Detect which cell encompasses the target text, then output its (X, Y) center coordinate. 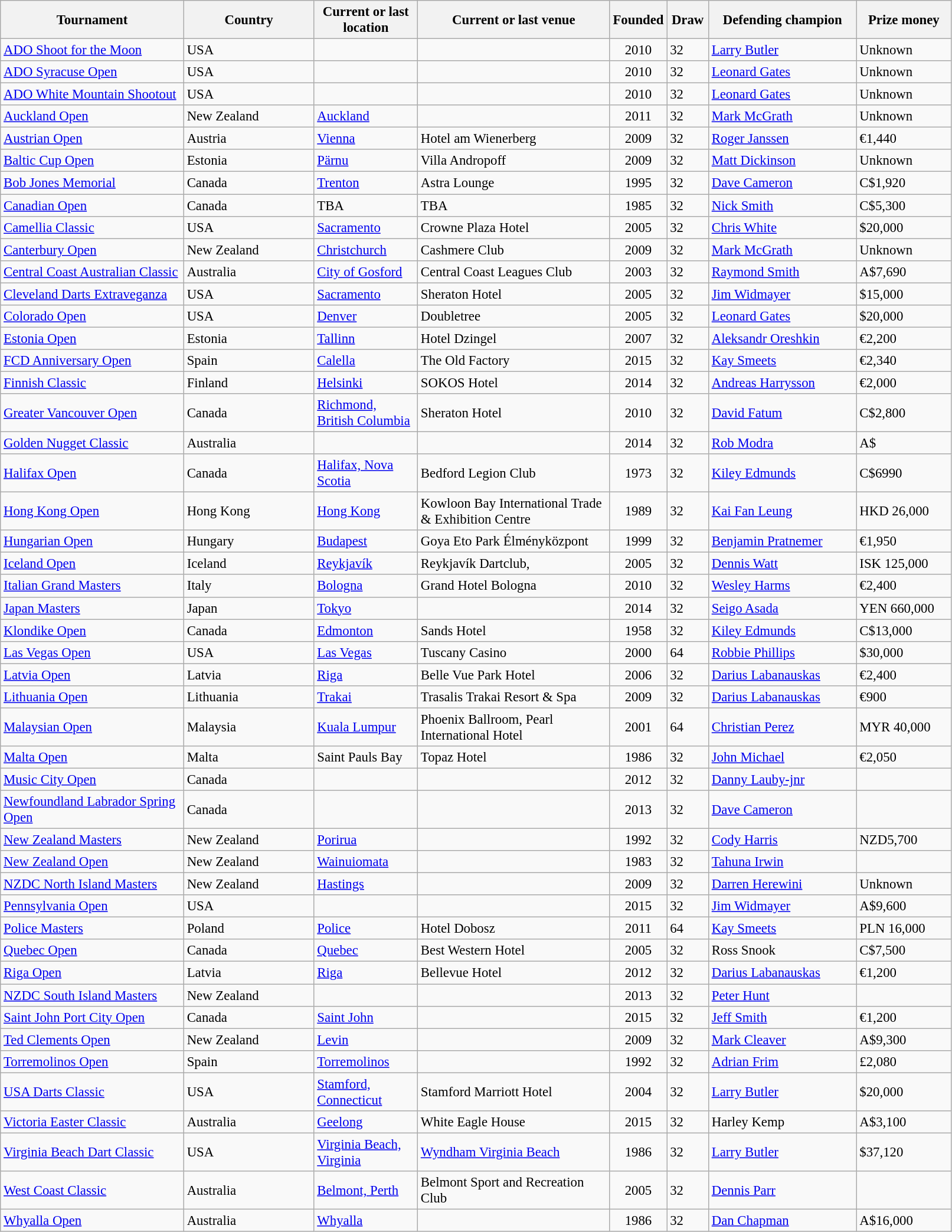
Crowne Plaza Hotel (514, 227)
Belmont, Perth (366, 1190)
Rob Modra (783, 443)
Stamford Marriott Hotel (514, 1092)
2003 (639, 272)
Harley Kemp (783, 1122)
Latvia Open (92, 675)
2000 (639, 652)
Robbie Phillips (783, 652)
1985 (639, 205)
Mark Cleaver (783, 1040)
Kuala Lumpur (366, 727)
Finnish Classic (92, 383)
Current or last location (366, 20)
Christchurch (366, 250)
Central Coast Leagues Club (514, 272)
Halifax Open (92, 473)
Golden Nugget Classic (92, 443)
Baltic Cup Open (92, 161)
Trakai (366, 697)
Geelong (366, 1122)
Hong Kong Open (92, 511)
USA Darts Classic (92, 1092)
Danny Lauby-jnr (783, 779)
Defending champion (783, 20)
Kowloon Bay International Trade & Exhibition Centre (514, 511)
Wainuiomata (366, 862)
NZDC South Island Masters (92, 995)
Bellevue Hotel (514, 973)
2007 (639, 338)
Wyndham Virginia Beach (514, 1152)
Music City Open (92, 779)
1999 (639, 541)
Christian Perez (783, 727)
Poland (249, 929)
2006 (639, 675)
Tallinn (366, 338)
C$5,300 (904, 205)
A$3,100 (904, 1122)
Adrian Frim (783, 1061)
€2,000 (904, 383)
Seigo Asada (783, 608)
Auckland (366, 116)
C$13,000 (904, 630)
Austrian Open (92, 139)
MYR 40,000 (904, 727)
€2,050 (904, 757)
Dennis Watt (783, 564)
Goya Eto Park Élményközpont (514, 541)
Reykjavík (366, 564)
Phoenix Ballroom, Pearl International Hotel (514, 727)
SOKOS Hotel (514, 383)
C$2,800 (904, 413)
Astra Lounge (514, 183)
Denver (366, 316)
White Eagle House (514, 1122)
Saint John (366, 1017)
Quebec (366, 951)
ADO Shoot for the Moon (92, 50)
$15,000 (904, 294)
Auckland Open (92, 116)
Colorado Open (92, 316)
$30,000 (904, 652)
Darren Herewini (783, 884)
Police Masters (92, 929)
Hastings (366, 884)
Austria (249, 139)
HKD 26,000 (904, 511)
Las Vegas Open (92, 652)
2004 (639, 1092)
Bologna (366, 586)
Ted Clements Open (92, 1040)
Villa Andropoff (514, 161)
€900 (904, 697)
Cleveland Darts Extraveganza (92, 294)
Newfoundland Labrador Spring Open (92, 810)
City of Gosford (366, 272)
Saint Pauls Bay (366, 757)
FCD Anniversary Open (92, 361)
Peter Hunt (783, 995)
Iceland Open (92, 564)
A$9,300 (904, 1040)
Canadian Open (92, 205)
Camellia Classic (92, 227)
John Michael (783, 757)
Tokyo (366, 608)
Kai Fan Leung (783, 511)
Reykjavík Dartclub, (514, 564)
Whyalla Open (92, 1220)
Levin (366, 1040)
Malaysia (249, 727)
Sands Hotel (514, 630)
€2,200 (904, 338)
Doubletree (514, 316)
Draw (688, 20)
1973 (639, 473)
Roger Janssen (783, 139)
Virginia Beach, Virginia (366, 1152)
Helsinki (366, 383)
1995 (639, 183)
Tuscany Casino (514, 652)
Lithuania Open (92, 697)
Founded (639, 20)
Trasalis Trakai Resort & Spa (514, 697)
Vienna (366, 139)
Las Vegas (366, 652)
Hotel am Wienerberg (514, 139)
Bedford Legion Club (514, 473)
David Fatum (783, 413)
Victoria Easter Classic (92, 1122)
Estonia Open (92, 338)
Finland (249, 383)
Belmont Sport and Recreation Club (514, 1190)
Trenton (366, 183)
Best Western Hotel (514, 951)
€1,950 (904, 541)
Virginia Beach Dart Classic (92, 1152)
C$1,920 (904, 183)
ISK 125,000 (904, 564)
Dan Chapman (783, 1220)
The Old Factory (514, 361)
New Zealand Masters (92, 840)
Aleksandr Oreshkin (783, 338)
Pärnu (366, 161)
Andreas Harrysson (783, 383)
€1,440 (904, 139)
Japan Masters (92, 608)
Lithuania (249, 697)
Ross Snook (783, 951)
Malaysian Open (92, 727)
£2,080 (904, 1061)
1989 (639, 511)
NZDC North Island Masters (92, 884)
Budapest (366, 541)
Hotel Dzingel (514, 338)
West Coast Classic (92, 1190)
Police (366, 929)
2001 (639, 727)
NZD5,700 (904, 840)
Edmonton (366, 630)
Japan (249, 608)
Torremolinos Open (92, 1061)
Cashmere Club (514, 250)
C$7,500 (904, 951)
$37,120 (904, 1152)
ADO White Mountain Shootout (92, 94)
A$7,690 (904, 272)
A$9,600 (904, 906)
Iceland (249, 564)
Hungarian Open (92, 541)
Cody Harris (783, 840)
Pennsylvania Open (92, 906)
Italy (249, 586)
YEN 660,000 (904, 608)
Belle Vue Park Hotel (514, 675)
Whyalla (366, 1220)
Grand Hotel Bologna (514, 586)
Jeff Smith (783, 1017)
Dennis Parr (783, 1190)
Tahuna Irwin (783, 862)
Malta Open (92, 757)
Hungary (249, 541)
Raymond Smith (783, 272)
Calella (366, 361)
Topaz Hotel (514, 757)
C$6990 (904, 473)
Riga Open (92, 973)
Stamford, Connecticut (366, 1092)
Current or last venue (514, 20)
Malta (249, 757)
Tournament (92, 20)
1958 (639, 630)
Halifax, Nova Scotia (366, 473)
Matt Dickinson (783, 161)
Torremolinos (366, 1061)
A$ (904, 443)
Quebec Open (92, 951)
1983 (639, 862)
A$16,000 (904, 1220)
ADO Syracuse Open (92, 72)
Saint John Port City Open (92, 1017)
Prize money (904, 20)
Chris White (783, 227)
Klondike Open (92, 630)
Porirua (366, 840)
New Zealand Open (92, 862)
Benjamin Pratnemer (783, 541)
Country (249, 20)
Richmond, British Columbia (366, 413)
Greater Vancouver Open (92, 413)
PLN 16,000 (904, 929)
Nick Smith (783, 205)
Hotel Dobosz (514, 929)
Italian Grand Masters (92, 586)
€2,340 (904, 361)
Bob Jones Memorial (92, 183)
Central Coast Australian Classic (92, 272)
Canterbury Open (92, 250)
Wesley Harms (783, 586)
